Find where the given text appears and provide that cell's center as (X, Y) coordinate. 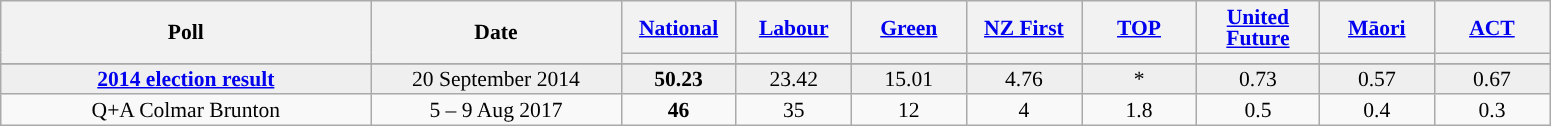
0.67 (1492, 78)
0.4 (1376, 110)
Poll (186, 32)
ACT (1492, 27)
Date (496, 32)
Māori (1376, 27)
20 September 2014 (496, 78)
Q+A Colmar Brunton (186, 110)
0.73 (1258, 78)
35 (794, 110)
National (678, 27)
23.42 (794, 78)
Labour (794, 27)
* (1140, 78)
Green (908, 27)
5 – 9 Aug 2017 (496, 110)
46 (678, 110)
United Future (1258, 27)
TOP (1140, 27)
NZ First (1024, 27)
4 (1024, 110)
0.5 (1258, 110)
0.3 (1492, 110)
0.57 (1376, 78)
4.76 (1024, 78)
15.01 (908, 78)
50.23 (678, 78)
1.8 (1140, 110)
2014 election result (186, 78)
12 (908, 110)
